Scan for the cell matching the given text and deliver its [X, Y] coordinate at center. 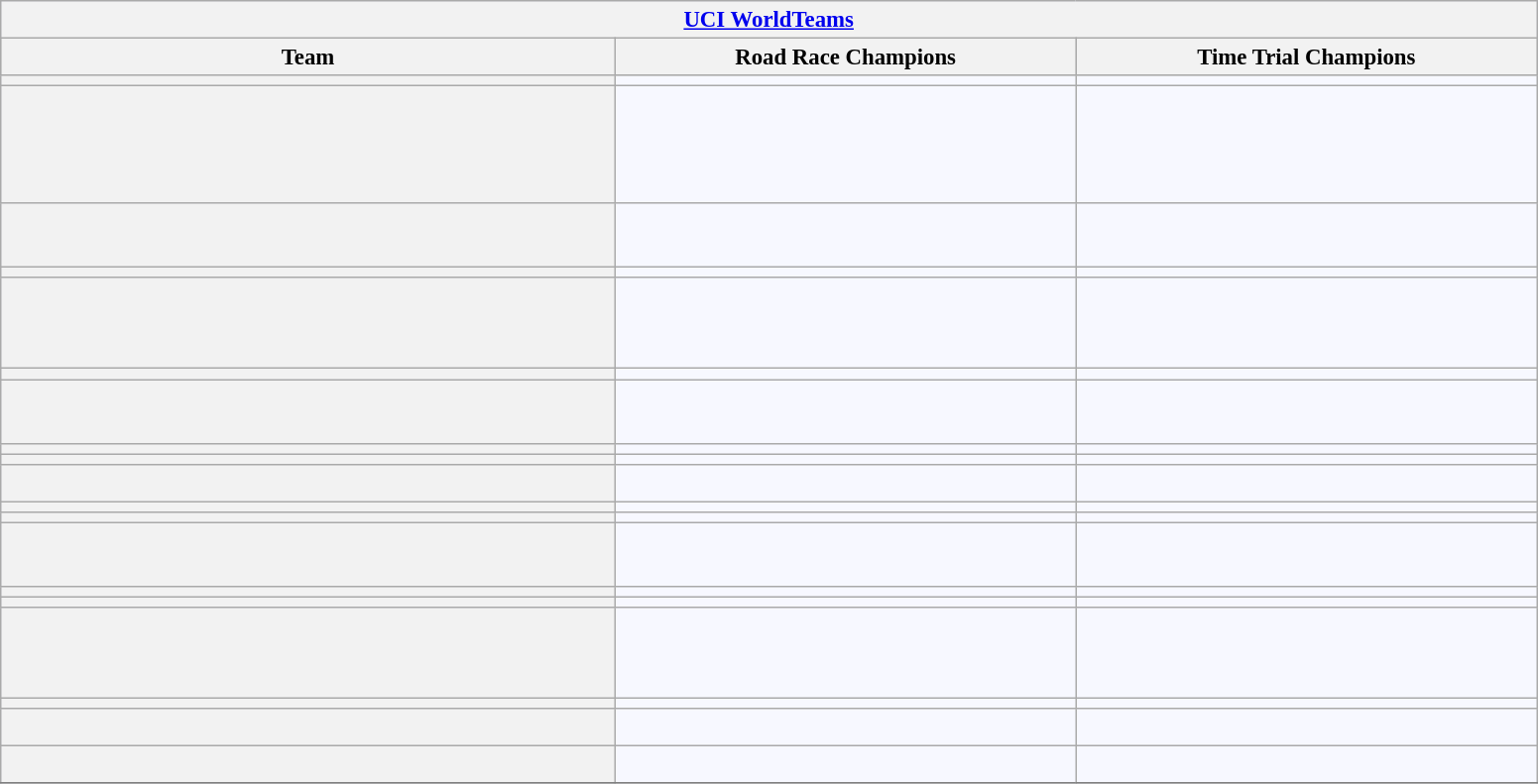
UCI WorldTeams [769, 20]
Team [308, 57]
Time Trial Champions [1307, 57]
Road Race Champions [845, 57]
